Find where the given text appears and provide that cell's center as (X, Y) coordinate. 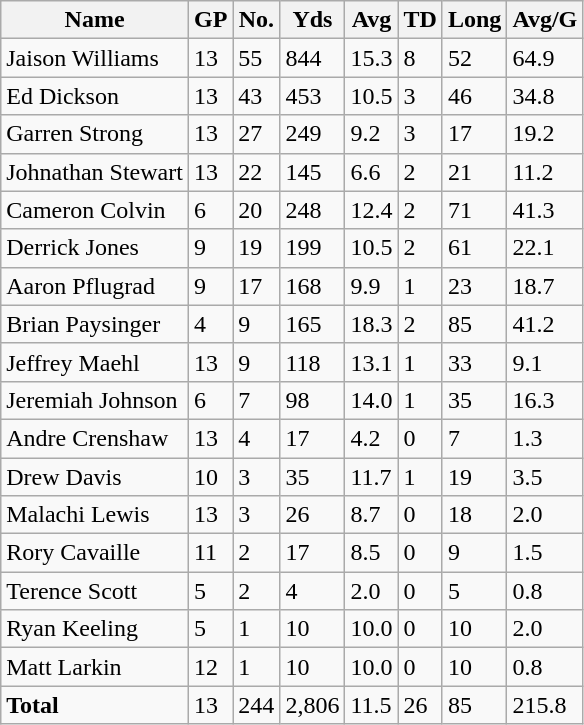
4.2 (372, 438)
168 (312, 286)
Jeffrey Maehl (95, 362)
215.8 (545, 705)
Ed Dickson (95, 96)
11.2 (545, 172)
55 (256, 58)
Name (95, 20)
Ryan Keeling (95, 629)
41.3 (545, 210)
Drew Davis (95, 477)
8 (420, 58)
27 (256, 134)
18.7 (545, 286)
52 (474, 58)
12.4 (372, 210)
249 (312, 134)
8.7 (372, 515)
14.0 (372, 400)
Avg (372, 20)
1.5 (545, 553)
8.5 (372, 553)
Total (95, 705)
Jaison Williams (95, 58)
Aaron Pflugrad (95, 286)
Brian Paysinger (95, 324)
Terence Scott (95, 591)
844 (312, 58)
11 (210, 553)
Garren Strong (95, 134)
15.3 (372, 58)
Jeremiah Johnson (95, 400)
248 (312, 210)
46 (474, 96)
TD (420, 20)
2,806 (312, 705)
145 (312, 172)
3.5 (545, 477)
Matt Larkin (95, 667)
No. (256, 20)
33 (474, 362)
Derrick Jones (95, 248)
244 (256, 705)
11.5 (372, 705)
13.1 (372, 362)
43 (256, 96)
21 (474, 172)
Rory Cavaille (95, 553)
41.2 (545, 324)
118 (312, 362)
16.3 (545, 400)
9.9 (372, 286)
22 (256, 172)
199 (312, 248)
Johnathan Stewart (95, 172)
453 (312, 96)
6.6 (372, 172)
22.1 (545, 248)
34.8 (545, 96)
19.2 (545, 134)
71 (474, 210)
64.9 (545, 58)
12 (210, 667)
Yds (312, 20)
9.2 (372, 134)
11.7 (372, 477)
20 (256, 210)
Avg/G (545, 20)
Andre Crenshaw (95, 438)
18.3 (372, 324)
61 (474, 248)
Malachi Lewis (95, 515)
98 (312, 400)
23 (474, 286)
18 (474, 515)
1.3 (545, 438)
9.1 (545, 362)
Cameron Colvin (95, 210)
165 (312, 324)
GP (210, 20)
Long (474, 20)
